Return the [X, Y] coordinate for the center point of the cell that contains the specified text.  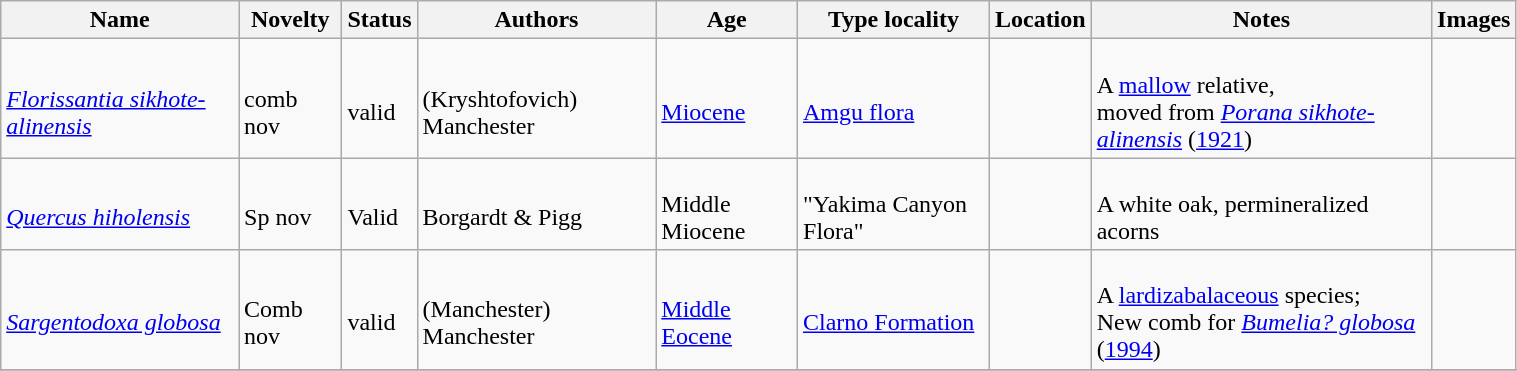
Comb nov [290, 310]
Florissantia sikhote-alinensis [120, 98]
Name [120, 20]
comb nov [290, 98]
Status [380, 20]
A lardizabalaceous species; New comb for Bumelia? globosa (1994) [1261, 310]
Type locality [894, 20]
Images [1474, 20]
Location [1040, 20]
Quercus hiholensis [120, 204]
Notes [1261, 20]
Amgu flora [894, 98]
Age [727, 20]
(Manchester) Manchester [536, 310]
Authors [536, 20]
Valid [380, 204]
A white oak, permineralized acorns [1261, 204]
Middle Miocene [727, 204]
Novelty [290, 20]
(Kryshtofovich) Manchester [536, 98]
"Yakima Canyon Flora" [894, 204]
Middle Eocene [727, 310]
Sargentodoxa globosa [120, 310]
Borgardt & Pigg [536, 204]
Sp nov [290, 204]
A mallow relative, moved from Porana sikhote-alinensis (1921) [1261, 98]
Miocene [727, 98]
Clarno Formation [894, 310]
